Provide the (x, y) coordinate of the cell's center where the given text is located.  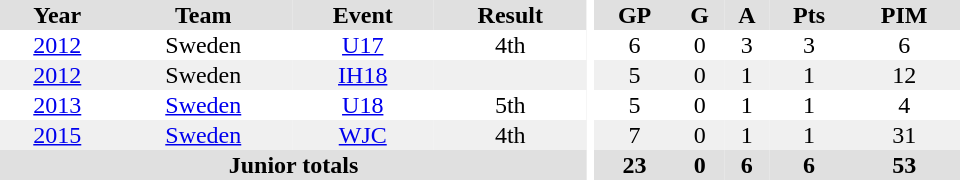
GP (635, 15)
IH18 (363, 75)
Result (511, 15)
Team (204, 15)
A (747, 15)
Year (58, 15)
31 (904, 135)
Junior totals (294, 165)
PIM (904, 15)
23 (635, 165)
5th (511, 105)
7 (635, 135)
2015 (58, 135)
12 (904, 75)
53 (904, 165)
Pts (810, 15)
4 (904, 105)
U18 (363, 105)
WJC (363, 135)
2013 (58, 105)
U17 (363, 45)
Event (363, 15)
G (700, 15)
